Output the (x, y) coordinate of the center of the cell containing the given text.  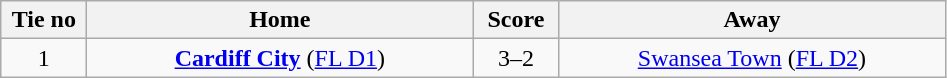
Cardiff City (FL D1) (280, 58)
Home (280, 20)
Tie no (44, 20)
Score (516, 20)
Swansea Town (FL D2) (752, 58)
1 (44, 58)
3–2 (516, 58)
Away (752, 20)
